Provide the (x, y) coordinate of the cell's center where the given text is located.  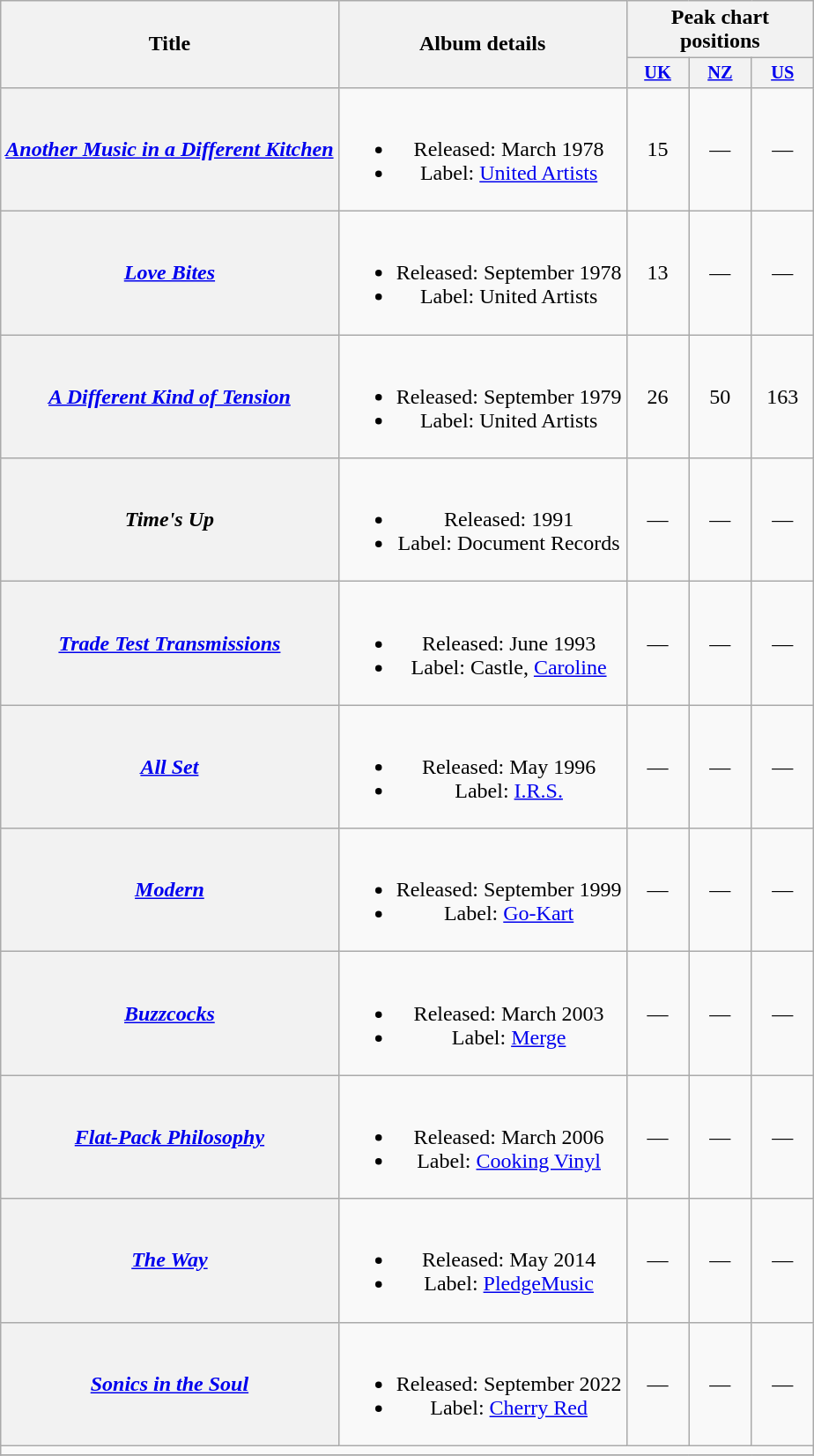
26 (657, 397)
Released: June 1993Label: Castle, Caroline (483, 643)
Released: September 1979Label: United Artists (483, 397)
Released: September 2022Label: Cherry Red (483, 1384)
Buzzcocks (169, 1014)
15 (657, 149)
Released: September 1999Label: Go-Kart (483, 890)
163 (782, 397)
Flat-Pack Philosophy (169, 1137)
Released: May 1996Label: I.R.S. (483, 767)
Time's Up (169, 520)
Album details (483, 44)
Released: March 2006Label: Cooking Vinyl (483, 1137)
13 (657, 273)
UK (657, 73)
Modern (169, 890)
Released: September 1978Label: United Artists (483, 273)
Title (169, 44)
A Different Kind of Tension (169, 397)
The Way (169, 1260)
Trade Test Transmissions (169, 643)
Released: March 1978Label: United Artists (483, 149)
Love Bites (169, 273)
All Set (169, 767)
Released: May 2014Label: PledgeMusic (483, 1260)
US (782, 73)
Peak chart positions (721, 30)
Sonics in the Soul (169, 1384)
50 (721, 397)
Released: 1991Label: Document Records (483, 520)
Another Music in a Different Kitchen (169, 149)
NZ (721, 73)
Released: March 2003Label: Merge (483, 1014)
